Extract the (x, y) coordinate from the center of the cell holding the provided text.  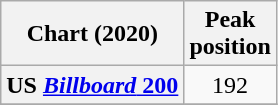
192 (230, 85)
Chart (2020) (92, 34)
Peakposition (230, 34)
US Billboard 200 (92, 85)
